From the cell containing the given text, extract its center point as (x, y) coordinate. 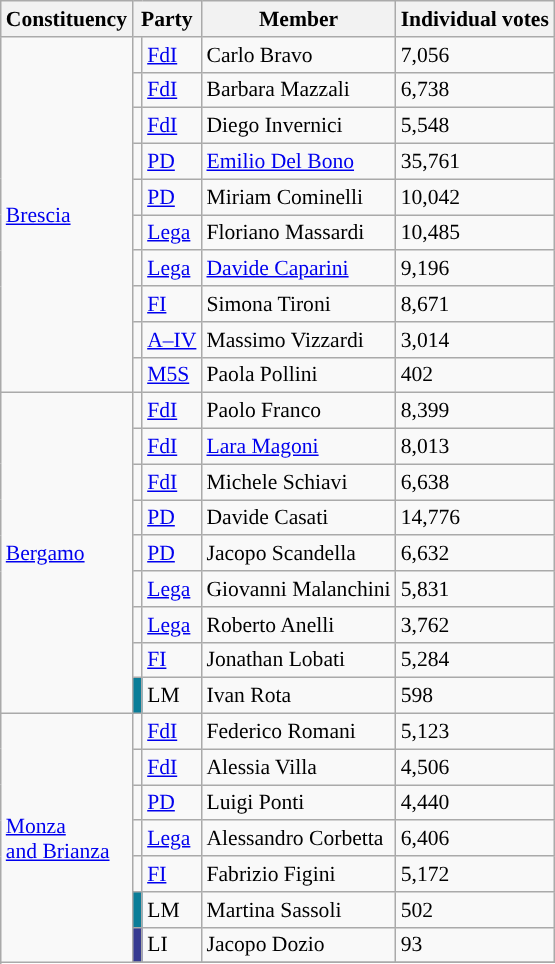
5,123 (475, 732)
10,042 (475, 197)
Carlo Bravo (298, 55)
93 (475, 945)
Party (166, 19)
5,284 (475, 660)
8,399 (475, 411)
Member (298, 19)
A–IV (172, 340)
10,485 (475, 233)
6,638 (475, 482)
8,013 (475, 447)
35,761 (475, 162)
Davide Casati (298, 518)
7,056 (475, 55)
Barbara Mazzali (298, 90)
Davide Caparini (298, 269)
Lara Magoni (298, 447)
Miriam Cominelli (298, 197)
4,440 (475, 803)
3,762 (475, 625)
6,738 (475, 90)
Paola Pollini (298, 375)
Fabrizio Figini (298, 874)
LI (172, 945)
Alessandro Corbetta (298, 839)
Constituency (66, 19)
6,406 (475, 839)
Emilio Del Bono (298, 162)
Diego Invernici (298, 126)
Roberto Anelli (298, 625)
Ivan Rota (298, 696)
5,548 (475, 126)
Massimo Vizzardi (298, 340)
Federico Romani (298, 732)
5,172 (475, 874)
6,632 (475, 554)
M5S (172, 375)
Jacopo Scandella (298, 554)
Simona Tironi (298, 304)
Paolo Franco (298, 411)
Jacopo Dozio (298, 945)
Jonathan Lobati (298, 660)
Floriano Massardi (298, 233)
Brescia (66, 215)
Michele Schiavi (298, 482)
9,196 (475, 269)
Alessia Villa (298, 767)
Monzaand Brianza (66, 838)
502 (475, 910)
598 (475, 696)
5,831 (475, 589)
402 (475, 375)
4,506 (475, 767)
Individual votes (475, 19)
Luigi Ponti (298, 803)
Giovanni Malanchini (298, 589)
14,776 (475, 518)
3,014 (475, 340)
Bergamo (66, 554)
8,671 (475, 304)
Martina Sassoli (298, 910)
